Identify which cell holds the provided text, then report its [X, Y] central coordinate. 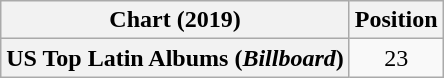
23 [396, 58]
Chart (2019) [176, 20]
US Top Latin Albums (Billboard) [176, 58]
Position [396, 20]
